Identify which cell holds the provided text, then report its (X, Y) central coordinate. 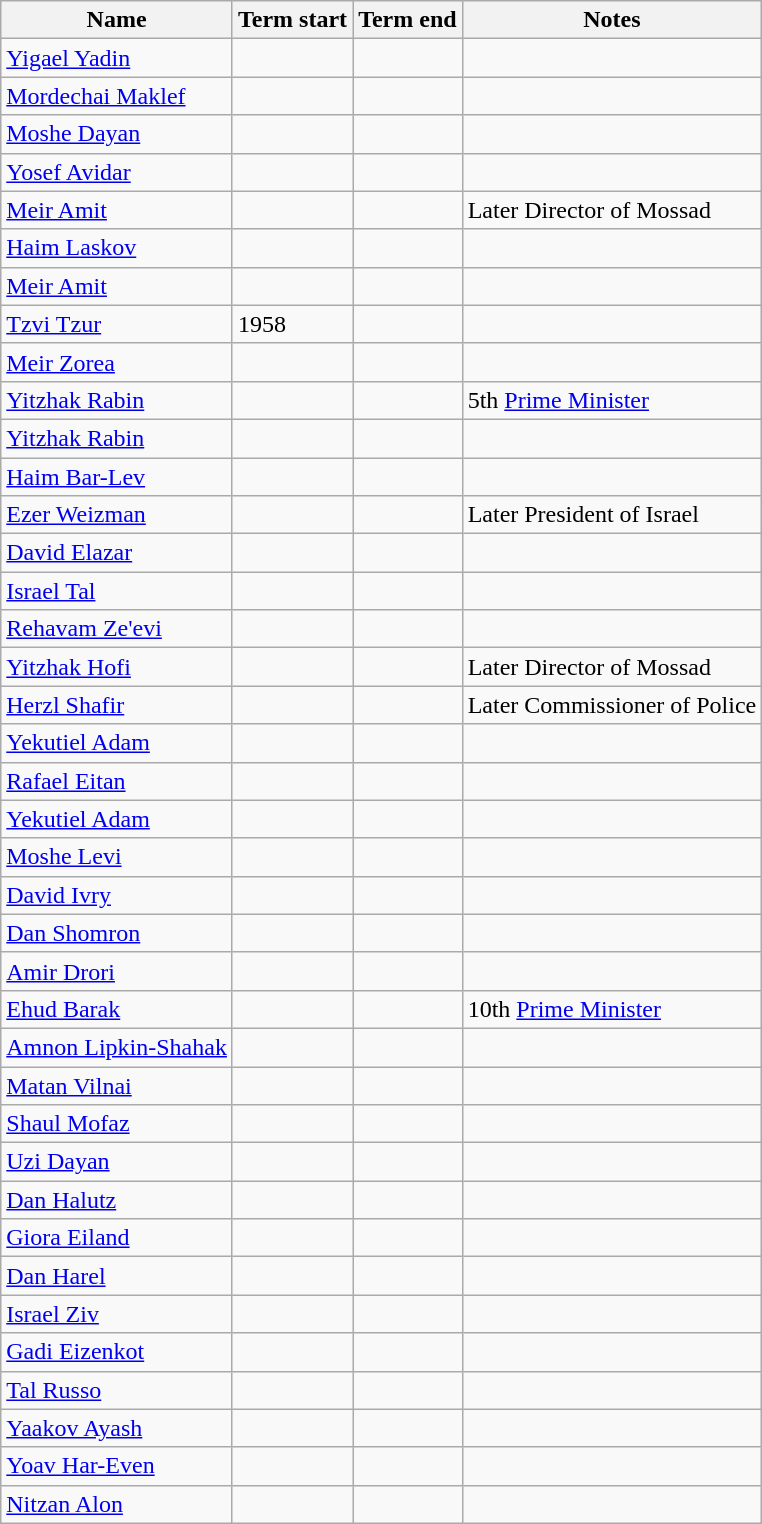
Dan Harel (117, 1276)
Name (117, 20)
Yaakov Ayash (117, 1428)
Meir Zorea (117, 362)
Israel Tal (117, 591)
Yigael Yadin (117, 58)
Ehud Barak (117, 1009)
Israel Ziv (117, 1314)
Dan Halutz (117, 1200)
Uzi Dayan (117, 1162)
Notes (612, 20)
Haim Bar-Lev (117, 477)
Yosef Avidar (117, 172)
Nitzan Alon (117, 1504)
10th Prime Minister (612, 1009)
Later President of Israel (612, 515)
1958 (292, 324)
Mordechai Maklef (117, 96)
Herzl Shafir (117, 705)
Ezer Weizman (117, 515)
Amir Drori (117, 971)
Haim Laskov (117, 248)
Moshe Levi (117, 857)
Shaul Mofaz (117, 1124)
Matan Vilnai (117, 1085)
Yoav Har-Even (117, 1466)
Term end (408, 20)
Term start (292, 20)
Giora Eiland (117, 1238)
David Elazar (117, 553)
Tal Russo (117, 1390)
Dan Shomron (117, 933)
Amnon Lipkin-Shahak (117, 1047)
Moshe Dayan (117, 134)
Later Commissioner of Police (612, 705)
David Ivry (117, 895)
Tzvi Tzur (117, 324)
Gadi Eizenkot (117, 1352)
5th Prime Minister (612, 400)
Rafael Eitan (117, 781)
Yitzhak Hofi (117, 667)
Rehavam Ze'evi (117, 629)
